From the cell containing the given text, extract its center point as [x, y] coordinate. 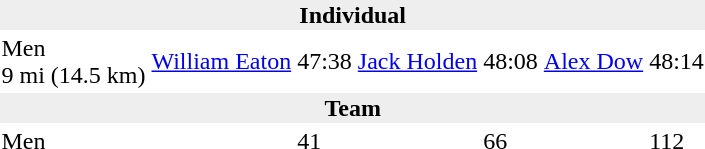
Jack Holden [417, 62]
Individual [352, 15]
48:08 [511, 62]
William Eaton [222, 62]
47:38 [325, 62]
Team [352, 108]
Men9 mi (14.5 km) [74, 62]
Alex Dow [593, 62]
